Return the [x, y] coordinate for the center point of the cell that contains the specified text.  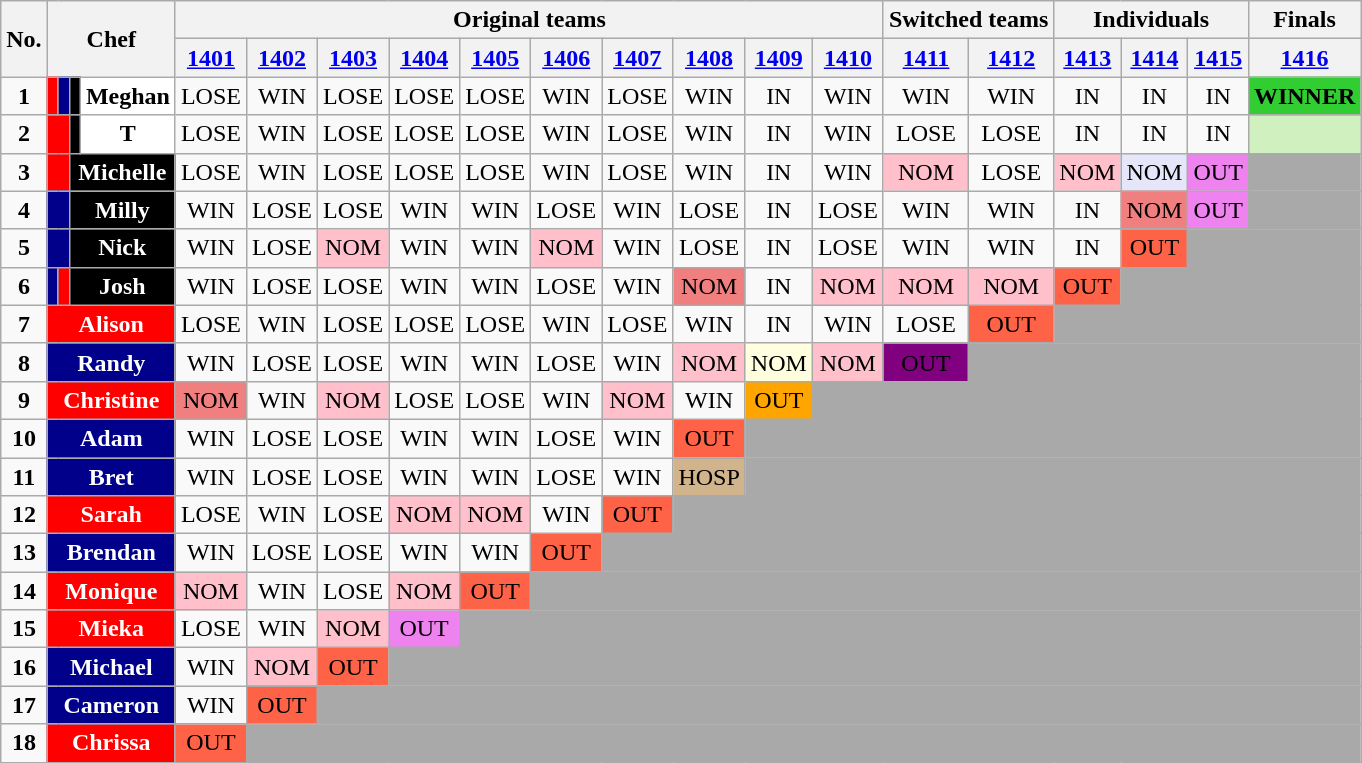
1412 [1012, 58]
Meghan [128, 96]
1408 [709, 58]
4 [24, 210]
1413 [1088, 58]
1416 [1304, 58]
14 [24, 591]
16 [24, 667]
Chrissa [111, 743]
Chef [111, 39]
Michael [111, 667]
Switched teams [968, 20]
Individuals [1152, 20]
Cameron [111, 705]
8 [24, 362]
Brendan [111, 553]
1407 [638, 58]
1401 [210, 58]
1414 [1154, 58]
15 [24, 629]
1405 [496, 58]
HOSP [709, 477]
Sarah [111, 515]
12 [24, 515]
1406 [566, 58]
Bret [111, 477]
2 [24, 134]
5 [24, 248]
1403 [354, 58]
13 [24, 553]
WINNER [1304, 96]
Original teams [529, 20]
1411 [926, 58]
7 [24, 324]
Nick [122, 248]
9 [24, 400]
1410 [848, 58]
Finals [1304, 20]
1 [24, 96]
Michelle [122, 172]
Randy [111, 362]
11 [24, 477]
Milly [122, 210]
Alison [111, 324]
1402 [282, 58]
18 [24, 743]
No. [24, 39]
Monique [111, 591]
6 [24, 286]
1409 [778, 58]
3 [24, 172]
1415 [1218, 58]
Christine [111, 400]
1404 [424, 58]
T [128, 134]
Mieka [111, 629]
17 [24, 705]
Adam [111, 438]
Josh [122, 286]
10 [24, 438]
